Identify which cell holds the provided text, then report its (X, Y) central coordinate. 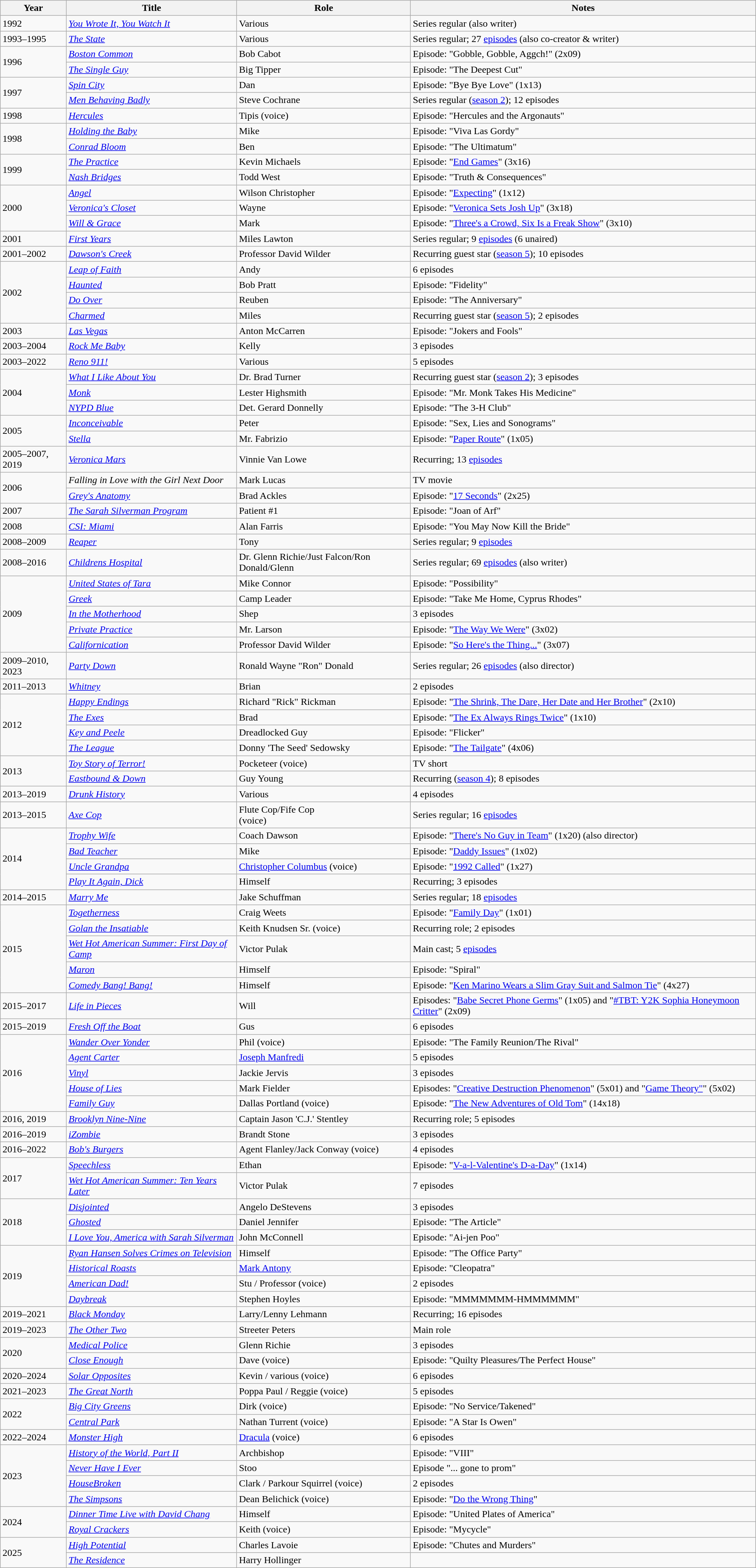
Episode: "The Family Reunion/The Rival" (583, 1042)
Angel (151, 193)
Episode: "Truth & Consequences" (583, 177)
Private Practice (151, 629)
Andy (324, 269)
Christopher Columbus (voice) (324, 866)
Wet Hot American Summer: First Day of Camp (151, 948)
Central Park (151, 1422)
Recurring role; 2 episodes (583, 928)
Brad Ackles (324, 496)
Dan (324, 85)
High Potential (151, 1545)
2016, 2019 (33, 1119)
1999 (33, 169)
Inconceivable (151, 423)
Series regular; 9 episodes (583, 542)
2012 (33, 725)
Episode: "The Shrink, The Dare, Her Date and Her Brother" (2x10) (583, 702)
Series regular; 26 episodes (also director) (583, 666)
2020–2024 (33, 1376)
Big Tipper (324, 69)
Craig Weets (324, 912)
Mr. Larson (324, 629)
Charles Lavoie (324, 1545)
2011–2013 (33, 686)
Episode: "Paper Route" (1x05) (583, 438)
Episode: "There's No Guy in Team" (1x20) (also director) (583, 836)
Mark Fielder (324, 1088)
Stephen Hoyles (324, 1299)
Ben (324, 146)
Episode: "VIII" (583, 1452)
Episode: "Mr. Monk Takes His Medicine" (583, 392)
Alan Farris (324, 526)
Rock Me Baby (151, 346)
Ghosted (151, 1222)
Mr. Fabrizio (324, 438)
Dirk (voice) (324, 1406)
Dr. Brad Turner (324, 377)
2005–2007, 2019 (33, 460)
Mark Antony (324, 1268)
Captain Jason 'C.J.' Stentley (324, 1119)
Episode: "Bye Bye Love" (1x13) (583, 85)
Eastbound & Down (151, 779)
Episode: "Expecting" (1x12) (583, 193)
The Exes (151, 717)
Ryan Hansen Solves Crimes on Television (151, 1253)
What I Like About You (151, 377)
Solar Opposites (151, 1376)
Will & Grace (151, 223)
Las Vegas (151, 331)
Episode: "1992 Called" (1x27) (583, 866)
Streeter Peters (324, 1330)
2015 (33, 948)
Episode: "Ai-jen Poo" (583, 1237)
Episode: "No Service/Takened" (583, 1406)
John McConnell (324, 1237)
2013 (33, 771)
Patient #1 (324, 511)
1997 (33, 92)
Tony (324, 542)
Recurring; 13 episodes (583, 460)
2001 (33, 239)
Episode: "Cleopatra" (583, 1268)
Episode: "17 Seconds" (2x25) (583, 496)
Episode: "Sex, Lies and Sonograms" (583, 423)
First Years (151, 239)
The Residence (151, 1560)
Nash Bridges (151, 177)
The Great North (151, 1391)
Black Monday (151, 1314)
2008–2016 (33, 562)
2014 (33, 859)
Brooklyn Nine-Nine (151, 1119)
The State (151, 39)
Episode: "So Here's the Thing..." (3x07) (583, 645)
Dean Belichick (voice) (324, 1499)
2003 (33, 331)
Fresh Off the Boat (151, 1027)
Joseph Manfredi (324, 1057)
Marry Me (151, 897)
Episode: "The Anniversary" (583, 300)
Lester Highsmith (324, 392)
Greek (151, 599)
2021–2023 (33, 1391)
Harry Hollinger (324, 1560)
Episodes: "Creative Destruction Phenomenon" (5x01) and "Game Theory"" (5x02) (583, 1088)
Recurring guest star (season 2); 3 episodes (583, 377)
2001–2002 (33, 254)
Steve Cochrane (324, 100)
Series regular; 69 episodes (also writer) (583, 562)
Wilson Christopher (324, 193)
1993–1995 (33, 39)
Series regular; 27 episodes (also co-creator & writer) (583, 39)
2002 (33, 292)
Episode: "Three's a Crowd, Six Is a Freak Show" (3x10) (583, 223)
2000 (33, 208)
Californication (151, 645)
American Dad! (151, 1284)
Speechless (151, 1165)
Richard "Rick" Rickman (324, 702)
Grey's Anatomy (151, 496)
Stella (151, 438)
Keith Knudsen Sr. (voice) (324, 928)
Ronald Wayne "Ron" Donald (324, 666)
Uncle Grandpa (151, 866)
Togetherness (151, 912)
2020 (33, 1353)
Donny 'The Seed' Sedowsky (324, 748)
Peter (324, 423)
Recurring guest star (season 5); 2 episodes (583, 315)
Nathan Turrent (voice) (324, 1422)
Childrens Hospital (151, 562)
Reuben (324, 300)
Det. Gerard Donnelly (324, 408)
HouseBroken (151, 1483)
United States of Tara (151, 583)
The Sarah Silverman Program (151, 511)
Key and Peele (151, 733)
2008 (33, 526)
Men Behaving Badly (151, 100)
CSI: Miami (151, 526)
Bob Pratt (324, 285)
Episode: "A Star Is Owen" (583, 1422)
Reno 911! (151, 362)
Big City Greens (151, 1406)
Monk (151, 392)
Will (324, 1006)
Brandt Stone (324, 1134)
Reaper (151, 542)
Main cast; 5 episodes (583, 948)
Spin City (151, 85)
Recurring; 3 episodes (583, 882)
Brian (324, 686)
2016 (33, 1073)
Wet Hot American Summer: Ten Years Later (151, 1186)
Episode: "Flicker" (583, 733)
Pocketeer (voice) (324, 763)
2017 (33, 1178)
Series regular; 18 episodes (583, 897)
Jake Schuffman (324, 897)
Archbishop (324, 1452)
2006 (33, 488)
Episode: "The 3-H Club" (583, 408)
Historical Roasts (151, 1268)
Episode: "The New Adventures of Old Tom" (14x18) (583, 1103)
Dawson's Creek (151, 254)
History of the World, Part II (151, 1452)
Dr. Glenn Richie/Just Falcon/Ron Donald/Glenn (324, 562)
Main role (583, 1330)
In the Motherhood (151, 614)
Episode: "You May Now Kill the Bride" (583, 526)
Episode: "The Way We Were" (3x02) (583, 629)
NYPD Blue (151, 408)
Charmed (151, 315)
Mike Connor (324, 583)
Agent Carter (151, 1057)
Episode: "Chutes and Murders" (583, 1545)
2016–2019 (33, 1134)
Larry/Lenny Lehmann (324, 1314)
iZombie (151, 1134)
Series regular (season 2); 12 episodes (583, 100)
Play It Again, Dick (151, 882)
Episode: "Daddy Issues" (1x02) (583, 851)
Keith (voice) (324, 1530)
Disjointed (151, 1206)
TV movie (583, 480)
Title (151, 8)
Episode: "The Office Party" (583, 1253)
Recurring role; 5 episodes (583, 1119)
Holding the Baby (151, 131)
2014–2015 (33, 897)
2022–2024 (33, 1437)
Episode: "Joan of Arf" (583, 511)
Clark / Parkour Squirrel (voice) (324, 1483)
2016–2022 (33, 1150)
2009–2010, 2023 (33, 666)
Camp Leader (324, 599)
The Single Guy (151, 69)
Episode: "Take Me Home, Cyprus Rhodes" (583, 599)
Veronica Mars (151, 460)
Whitney (151, 686)
Episode: "End Games" (3x16) (583, 162)
2019–2023 (33, 1330)
Dave (voice) (324, 1360)
Kevin / various (voice) (324, 1376)
Mark Lucas (324, 480)
Poppa Paul / Reggie (voice) (324, 1391)
Anton McCarren (324, 331)
Kevin Michaels (324, 162)
Dinner Time Live with David Chang (151, 1514)
Episode: "Ken Marino Wears a Slim Gray Suit and Salmon Tie" (4x27) (583, 985)
The Practice (151, 162)
Leap of Faith (151, 269)
Stu / Professor (voice) (324, 1284)
2024 (33, 1522)
Glenn Richie (324, 1345)
Episode: "Viva Las Gordy" (583, 131)
Series regular; 9 episodes (6 unaired) (583, 239)
Episode: "The Tailgate" (4x06) (583, 748)
2018 (33, 1222)
Drunk History (151, 794)
2003–2004 (33, 346)
2003–2022 (33, 362)
1992 (33, 23)
2007 (33, 511)
You Wrote It, You Watch It (151, 23)
TV short (583, 763)
Episode: "Veronica Sets Josh Up" (3x18) (583, 208)
Episode: "Possibility" (583, 583)
Do Over (151, 300)
Coach Dawson (324, 836)
Episode: "United Plates of America" (583, 1514)
Medical Police (151, 1345)
Episode: "Quilty Pleasures/The Perfect House" (583, 1360)
Shep (324, 614)
House of Lies (151, 1088)
Year (33, 8)
Guy Young (324, 779)
Golan the Insatiable (151, 928)
Tipis (voice) (324, 116)
Kelly (324, 346)
2025 (33, 1553)
2019–2021 (33, 1314)
Never Have I Ever (151, 1468)
Recurring (season 4); 8 episodes (583, 779)
Wayne (324, 208)
Episode "... gone to prom" (583, 1468)
Miles (324, 315)
Episode: "Hercules and the Argonauts" (583, 116)
Episode: "Spiral" (583, 969)
Series regular (also writer) (583, 23)
Miles Lawton (324, 239)
Notes (583, 8)
Vinnie Van Lowe (324, 460)
2013–2019 (33, 794)
Jackie Jervis (324, 1073)
Axe Cop (151, 815)
2004 (33, 392)
Episode: "Family Day" (1x01) (583, 912)
2015–2019 (33, 1027)
Todd West (324, 177)
Episodes: "Babe Secret Phone Germs" (1x05) and "#TBT: Y2K Sophia Honeymoon Critter" (2x09) (583, 1006)
Falling in Love with the Girl Next Door (151, 480)
Conrad Bloom (151, 146)
Episode: "The Ex Always Rings Twice" (1x10) (583, 717)
Agent Flanley/Jack Conway (voice) (324, 1150)
Party Down (151, 666)
Series regular; 16 episodes (583, 815)
Toy Story of Terror! (151, 763)
Episode: "Do the Wrong Thing" (583, 1499)
Episode: "V-a-l-Valentine's D-a-Day" (1x14) (583, 1165)
Recurring; 16 episodes (583, 1314)
2005 (33, 431)
2015–2017 (33, 1006)
Brad (324, 717)
Boston Common (151, 54)
Haunted (151, 285)
The Simpsons (151, 1499)
2023 (33, 1476)
Royal Crackers (151, 1530)
Comedy Bang! Bang! (151, 985)
Flute Cop/Fife Cop (voice) (324, 815)
Dallas Portland (voice) (324, 1103)
The League (151, 748)
Trophy Wife (151, 836)
Daybreak (151, 1299)
2022 (33, 1414)
Episode: "Gobble, Gobble, Aggch!" (2x09) (583, 54)
Close Enough (151, 1360)
Gus (324, 1027)
The Other Two (151, 1330)
Angelo DeStevens (324, 1206)
Phil (voice) (324, 1042)
Life in Pieces (151, 1006)
Dreadlocked Guy (324, 733)
2009 (33, 614)
Mark (324, 223)
Dracula (voice) (324, 1437)
Daniel Jennifer (324, 1222)
Vinyl (151, 1073)
Maron (151, 969)
Happy Endings (151, 702)
I Love You, America with Sarah Silverman (151, 1237)
7 episodes (583, 1186)
Episode: "The Ultimatum" (583, 146)
2019 (33, 1276)
Recurring guest star (season 5); 10 episodes (583, 254)
Role (324, 8)
Veronica's Closet (151, 208)
Episode: "MMMMMMM-HMMMMMM" (583, 1299)
1996 (33, 62)
2008–2009 (33, 542)
Episode: "The Article" (583, 1222)
Bob's Burgers (151, 1150)
Episode: "Mycycle" (583, 1530)
Episode: "Fidelity" (583, 285)
Wander Over Yonder (151, 1042)
Episode: "The Deepest Cut" (583, 69)
Hercules (151, 116)
Monster High (151, 1437)
Bad Teacher (151, 851)
Ethan (324, 1165)
Family Guy (151, 1103)
2013–2015 (33, 815)
Bob Cabot (324, 54)
Stoo (324, 1468)
Episode: "Jokers and Fools" (583, 331)
